Return (x, y) of the center of cell containing provided text 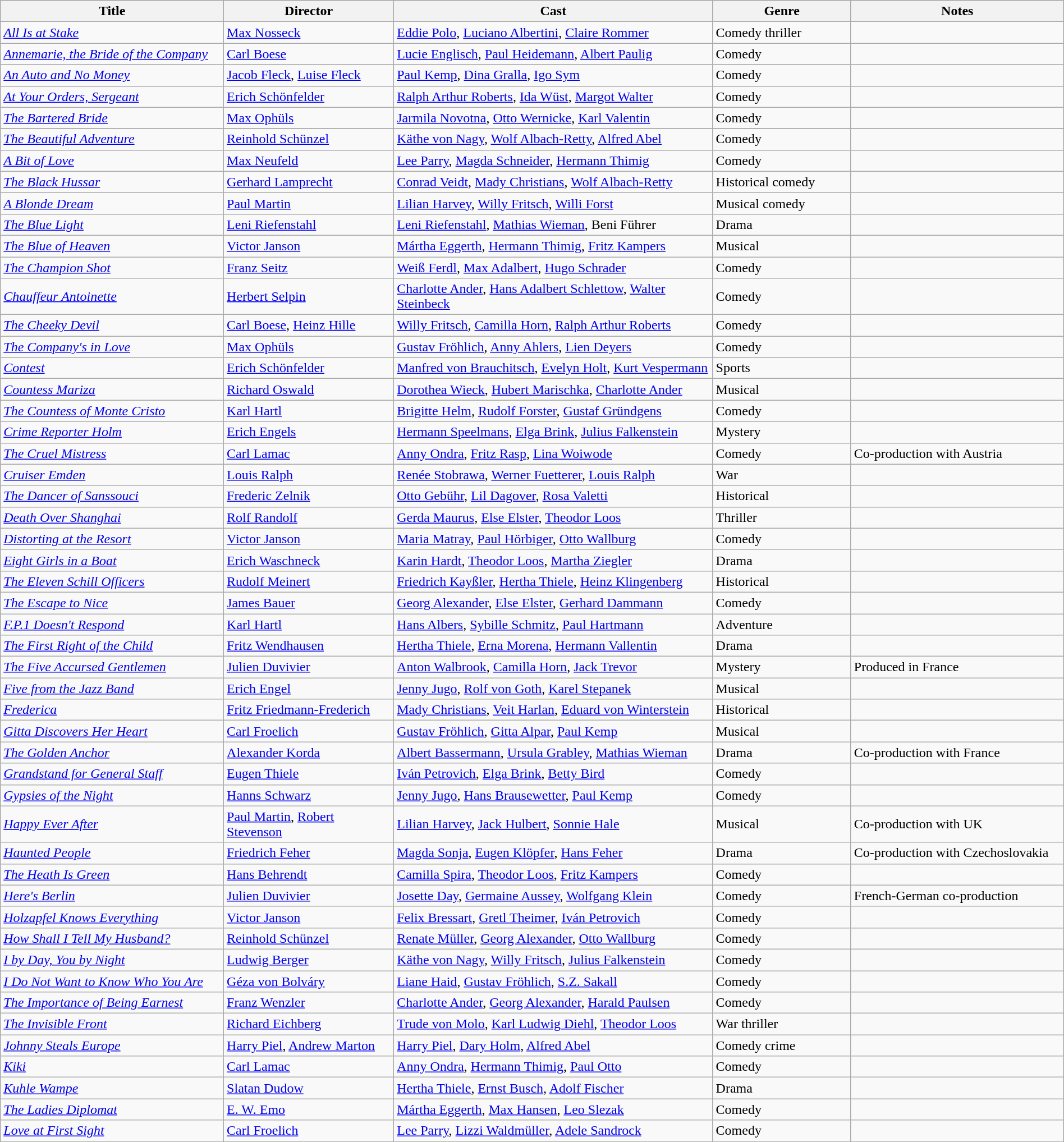
Franz Seitz (309, 268)
Adventure (782, 625)
The Dancer of Sanssouci (112, 496)
The Cheeky Devil (112, 325)
Friedrich Kayßler, Hertha Thiele, Heinz Klingenberg (553, 581)
The Heath Is Green (112, 874)
Hertha Thiele, Erna Morena, Hermann Vallentin (553, 646)
At Your Orders, Sergeant (112, 97)
Friedrich Feher (309, 853)
Co-production with Czechoslovakia (957, 853)
Erich Waschneck (309, 560)
Liane Haid, Gustav Fröhlich, S.Z. Sakall (553, 982)
Director (309, 11)
The Ladies Diplomat (112, 1109)
Frederica (112, 710)
Co-production with UK (957, 824)
James Bauer (309, 603)
Käthe von Nagy, Willy Fritsch, Julius Falkenstein (553, 960)
The Bartered Bride (112, 118)
Title (112, 11)
Ralph Arthur Roberts, Ida Wüst, Margot Walter (553, 97)
Anny Ondra, Fritz Rasp, Lina Woiwode (553, 453)
Fritz Friedmann-Frederich (309, 710)
The Black Hussar (112, 182)
A Bit of Love (112, 160)
Hertha Thiele, Ernst Busch, Adolf Fischer (553, 1088)
Karin Hardt, Theodor Loos, Martha Ziegler (553, 560)
Fritz Wendhausen (309, 646)
Hans Behrendt (309, 874)
Weiß Ferdl, Max Adalbert, Hugo Schrader (553, 268)
Lee Parry, Lizzi Waldmüller, Adele Sandrock (553, 1131)
Eddie Polo, Luciano Albertini, Claire Rommer (553, 33)
Iván Petrovich, Elga Brink, Betty Bird (553, 774)
Manfred von Brauchitsch, Evelyn Holt, Kurt Vespermann (553, 368)
Countess Mariza (112, 389)
Gustav Fröhlich, Gitta Alpar, Paul Kemp (553, 731)
Happy Ever After (112, 824)
Richard Eichberg (309, 1024)
Hermann Speelmans, Elga Brink, Julius Falkenstein (553, 432)
The Cruel Mistress (112, 453)
Jarmila Novotna, Otto Wernicke, Karl Valentin (553, 118)
Erich Engels (309, 432)
Otto Gebühr, Lil Dagover, Rosa Valetti (553, 496)
Death Over Shanghai (112, 517)
The Blue Light (112, 224)
Gustav Fröhlich, Anny Ahlers, Lien Deyers (553, 347)
Carl Boese (309, 54)
Historical comedy (782, 182)
Cast (553, 11)
Gitta Discovers Her Heart (112, 731)
A Blonde Dream (112, 203)
Chauffeur Antoinette (112, 296)
Frederic Zelnik (309, 496)
Comedy crime (782, 1045)
Albert Bassermann, Ursula Grabley, Mathias Wieman (553, 753)
War (782, 475)
I by Day, You by Night (112, 960)
Dorothea Wieck, Hubert Marischka, Charlotte Ander (553, 389)
E. W. Emo (309, 1109)
All Is at Stake (112, 33)
Felix Bressart, Gretl Theimer, Iván Petrovich (553, 917)
Cruiser Emden (112, 475)
An Auto and No Money (112, 75)
Sports (782, 368)
Gerhard Lamprecht (309, 182)
Five from the Jazz Band (112, 689)
French-German co-production (957, 896)
Franz Wenzler (309, 1003)
Contest (112, 368)
The Company's in Love (112, 347)
Jenny Jugo, Hans Brausewetter, Paul Kemp (553, 795)
Herbert Selpin (309, 296)
Trude von Molo, Karl Ludwig Diehl, Theodor Loos (553, 1024)
Hanns Schwarz (309, 795)
Jenny Jugo, Rolf von Goth, Karel Stepanek (553, 689)
Here's Berlin (112, 896)
Mártha Eggerth, Hermann Thimig, Fritz Kampers (553, 246)
Renée Stobrawa, Werner Fuetterer, Louis Ralph (553, 475)
Louis Ralph (309, 475)
Musical comedy (782, 203)
The Countess of Monte Cristo (112, 411)
Annemarie, the Bride of the Company (112, 54)
The Golden Anchor (112, 753)
Carl Boese, Heinz Hille (309, 325)
Harry Piel, Dary Holm, Alfred Abel (553, 1045)
Josette Day, Germaine Aussey, Wolfgang Klein (553, 896)
Charlotte Ander, Georg Alexander, Harald Paulsen (553, 1003)
Slatan Dudow (309, 1088)
Charlotte Ander, Hans Adalbert Schlettow, Walter Steinbeck (553, 296)
Notes (957, 11)
Leni Riefenstahl, Mathias Wieman, Beni Führer (553, 224)
Eugen Thiele (309, 774)
Co-production with France (957, 753)
The Eleven Schill Officers (112, 581)
Jacob Fleck, Luise Fleck (309, 75)
Magda Sonja, Eugen Klöpfer, Hans Feher (553, 853)
Crime Reporter Holm (112, 432)
Hans Albers, Sybille Schmitz, Paul Hartmann (553, 625)
Erich Engel (309, 689)
Anton Walbrook, Camilla Horn, Jack Trevor (553, 667)
I Do Not Want to Know Who You Are (112, 982)
Gypsies of the Night (112, 795)
Max Nosseck (309, 33)
F.P.1 Doesn't Respond (112, 625)
Produced in France (957, 667)
Max Neufeld (309, 160)
Anny Ondra, Hermann Thimig, Paul Otto (553, 1067)
Georg Alexander, Else Elster, Gerhard Dammann (553, 603)
Kiki (112, 1067)
Eight Girls in a Boat (112, 560)
The Five Accursed Gentlemen (112, 667)
The Blue of Heaven (112, 246)
Johnny Steals Europe (112, 1045)
Paul Kemp, Dina Gralla, Igo Sym (553, 75)
Holzapfel Knows Everything (112, 917)
Ludwig Berger (309, 960)
Mady Christians, Veit Harlan, Eduard von Winterstein (553, 710)
Rolf Randolf (309, 517)
Grandstand for General Staff (112, 774)
Comedy thriller (782, 33)
Lucie Englisch, Paul Heidemann, Albert Paulig (553, 54)
Willy Fritsch, Camilla Horn, Ralph Arthur Roberts (553, 325)
Géza von Bolváry (309, 982)
Haunted People (112, 853)
Renate Müller, Georg Alexander, Otto Wallburg (553, 938)
Lee Parry, Magda Schneider, Hermann Thimig (553, 160)
Co-production with Austria (957, 453)
Richard Oswald (309, 389)
Harry Piel, Andrew Marton (309, 1045)
Lilian Harvey, Willy Fritsch, Willi Forst (553, 203)
Kuhle Wampe (112, 1088)
Maria Matray, Paul Hörbiger, Otto Wallburg (553, 539)
Käthe von Nagy, Wolf Albach-Retty, Alfred Abel (553, 139)
Rudolf Meinert (309, 581)
Paul Martin, Robert Stevenson (309, 824)
Camilla Spira, Theodor Loos, Fritz Kampers (553, 874)
Conrad Veidt, Mady Christians, Wolf Albach-Retty (553, 182)
Alexander Korda (309, 753)
Lilian Harvey, Jack Hulbert, Sonnie Hale (553, 824)
Brigitte Helm, Rudolf Forster, Gustaf Gründgens (553, 411)
The First Right of the Child (112, 646)
How Shall I Tell My Husband? (112, 938)
Genre (782, 11)
Gerda Maurus, Else Elster, Theodor Loos (553, 517)
The Importance of Being Earnest (112, 1003)
The Escape to Nice (112, 603)
Thriller (782, 517)
Leni Riefenstahl (309, 224)
Mártha Eggerth, Max Hansen, Leo Slezak (553, 1109)
The Beautiful Adventure (112, 139)
The Champion Shot (112, 268)
War thriller (782, 1024)
Distorting at the Resort (112, 539)
The Invisible Front (112, 1024)
Paul Martin (309, 203)
Love at First Sight (112, 1131)
